For the text-containing cell, return its midpoint in (x, y) coordinate format. 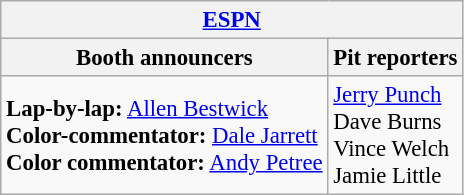
Booth announcers (164, 58)
Lap-by-lap: Allen BestwickColor-commentator: Dale JarrettColor commentator: Andy Petree (164, 136)
Jerry PunchDave BurnsVince WelchJamie Little (396, 136)
ESPN (232, 20)
Pit reporters (396, 58)
